Capture the cell that displays the provided text and extract its (x, y) central coordinate. 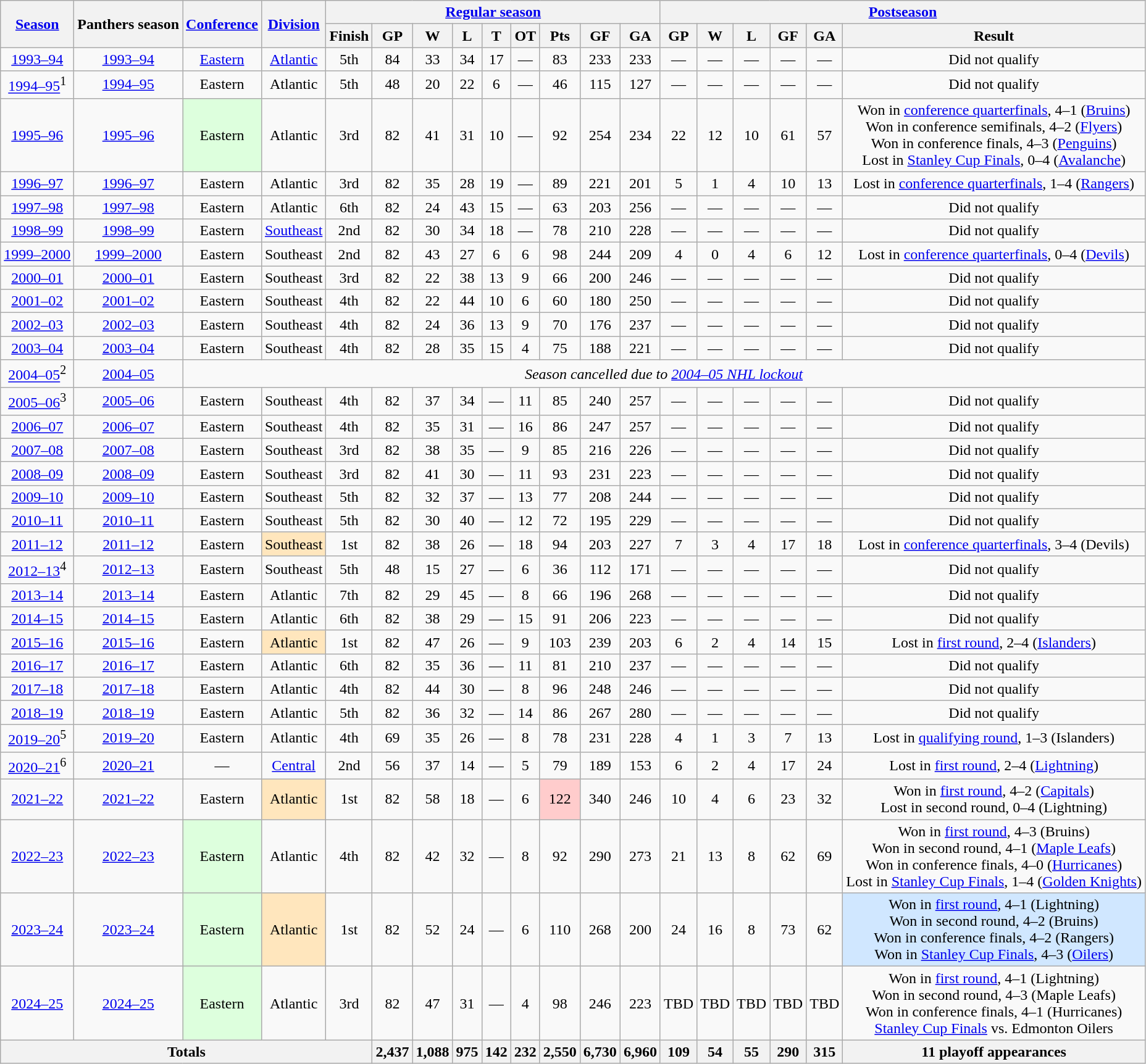
2019–205 (37, 738)
229 (640, 520)
Season cancelled due to 2004–05 NHL lockout (664, 374)
2005–06 (128, 401)
189 (600, 765)
2012–13 (128, 570)
975 (467, 1052)
57 (825, 135)
240 (600, 401)
208 (600, 497)
232 (525, 1052)
61 (788, 135)
315 (825, 1052)
33 (432, 59)
Lost in qualifying round, 1–3 (Islanders) (994, 738)
81 (559, 665)
2,550 (559, 1052)
56 (393, 765)
Result (994, 36)
91 (559, 618)
6,730 (600, 1052)
Lost in first round, 2–4 (Islanders) (994, 642)
93 (559, 473)
70 (559, 325)
58 (432, 800)
42 (432, 857)
Pts (559, 36)
256 (640, 207)
234 (640, 135)
2005–063 (37, 401)
20 (432, 85)
1994–951 (37, 85)
254 (600, 135)
2019–20 (128, 738)
267 (600, 712)
216 (600, 450)
63 (559, 207)
103 (559, 642)
11 playoff appearances (994, 1052)
115 (600, 85)
94 (559, 544)
2,437 (393, 1052)
89 (559, 184)
75 (559, 348)
209 (640, 254)
Division (293, 24)
227 (640, 544)
122 (559, 800)
247 (600, 426)
60 (559, 301)
0 (715, 254)
195 (600, 520)
250 (640, 301)
201 (640, 184)
176 (600, 325)
Finish (349, 36)
2004–05 (128, 374)
1994–95 (128, 85)
72 (559, 520)
OT (525, 36)
110 (559, 929)
239 (600, 642)
206 (600, 618)
Lost in conference quarterfinals, 0–4 (Devils) (994, 254)
1,088 (432, 1052)
83 (559, 59)
188 (600, 348)
196 (600, 595)
77 (559, 497)
142 (496, 1052)
6,960 (640, 1052)
Lost in conference quarterfinals, 3–4 (Devils) (994, 544)
84 (393, 59)
340 (600, 800)
Won in first round, 4–1 (Lightning)Won in second round, 4–2 (Bruins)Won in conference finals, 4–2 (Rangers)Won in Stanley Cup Finals, 4–3 (Oilers) (994, 929)
19 (496, 184)
2020–216 (37, 765)
2004–052 (37, 374)
Season (37, 24)
127 (640, 85)
21 (678, 857)
109 (678, 1052)
Lost in first round, 2–4 (Lightning) (994, 765)
45 (467, 595)
Regular season (493, 12)
7th (349, 595)
153 (640, 765)
2012–134 (37, 570)
248 (600, 689)
55 (752, 1052)
112 (600, 570)
2020–21 (128, 765)
171 (640, 570)
Lost in conference quarterfinals, 1–4 (Rangers) (994, 184)
Panthers season (128, 24)
226 (640, 450)
273 (640, 857)
52 (432, 929)
79 (559, 765)
Conference (222, 24)
Postseason (903, 12)
40 (467, 520)
54 (715, 1052)
73 (788, 929)
Won in first round, 4–2 (Capitals)Lost in second round, 0–4 (Lightning) (994, 800)
46 (559, 85)
96 (559, 689)
T (496, 36)
23 (788, 800)
280 (640, 712)
180 (600, 301)
Central (293, 765)
Totals (186, 1052)
